Output the (X, Y) coordinate of the center of the cell containing the given text.  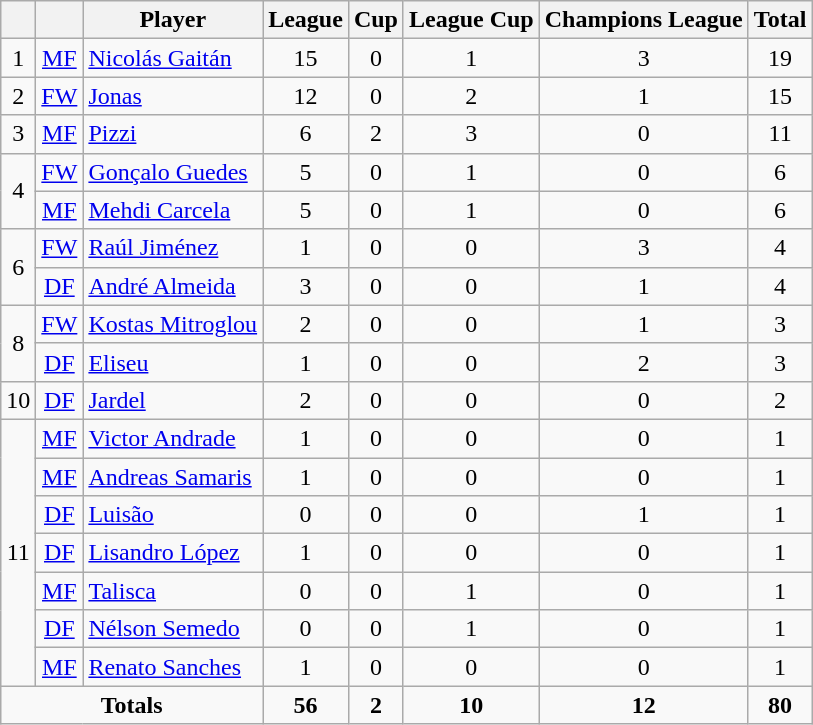
Luisão (173, 515)
56 (306, 705)
Champions League (644, 20)
Jardel (173, 400)
League Cup (471, 20)
Jonas (173, 96)
Victor Andrade (173, 438)
Totals (132, 705)
19 (780, 58)
80 (780, 705)
Eliseu (173, 362)
André Almeida (173, 286)
Nicolás Gaitán (173, 58)
Talisca (173, 591)
Pizzi (173, 134)
Nélson Semedo (173, 629)
Andreas Samaris (173, 477)
Total (780, 20)
Renato Sanches (173, 667)
Gonçalo Guedes (173, 172)
Lisandro López (173, 553)
League (306, 20)
8 (18, 343)
Mehdi Carcela (173, 210)
Player (173, 20)
Cup (376, 20)
Kostas Mitroglou (173, 324)
Raúl Jiménez (173, 248)
